Return [X, Y] of the center of cell containing provided text 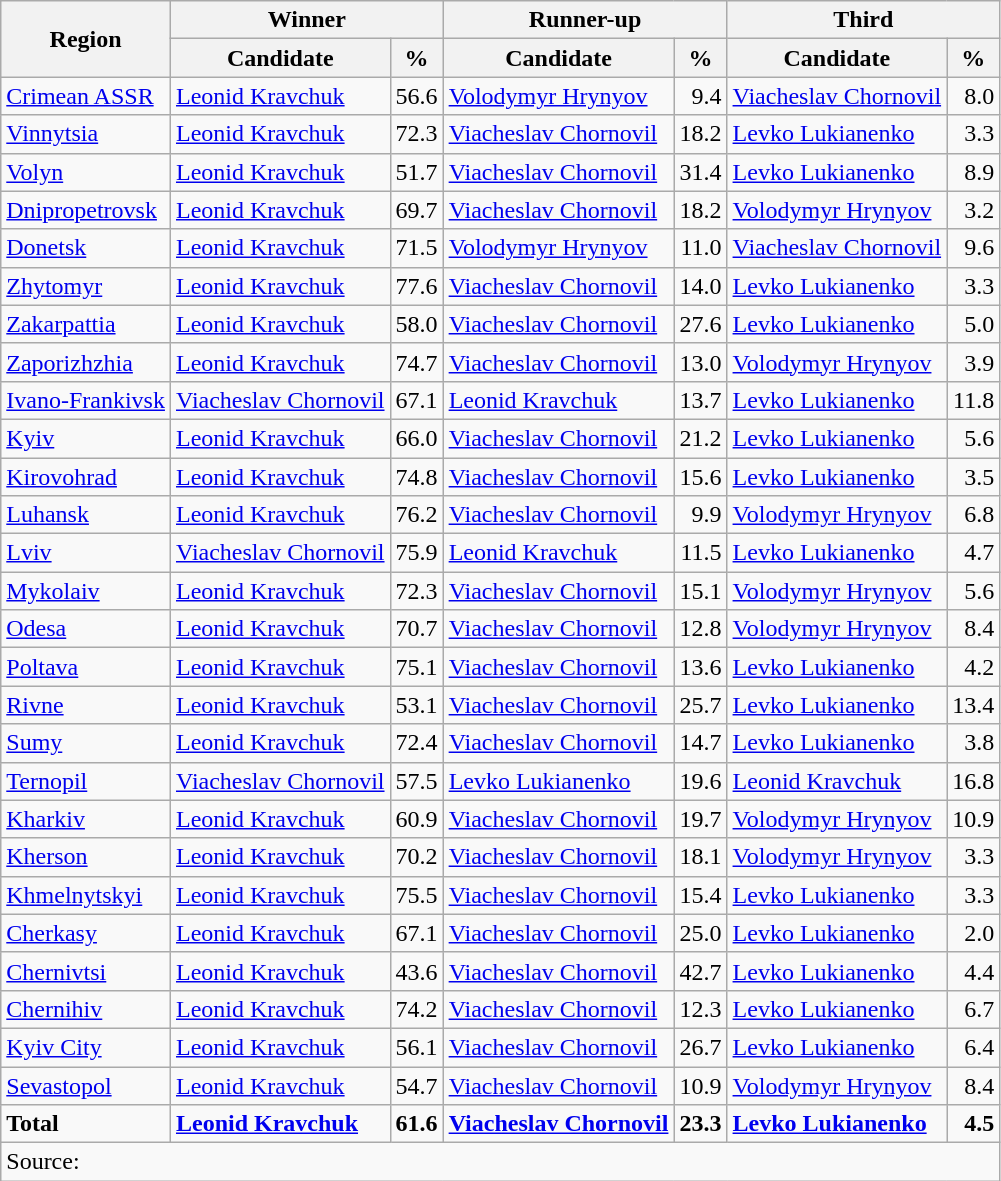
13.6 [700, 667]
15.4 [700, 895]
6.8 [974, 515]
70.7 [416, 629]
51.7 [416, 172]
14.7 [700, 743]
4.7 [974, 553]
Cherkasy [86, 933]
74.8 [416, 477]
60.9 [416, 819]
74.7 [416, 362]
Kirovohrad [86, 477]
8.9 [974, 172]
Rivne [86, 705]
9.6 [974, 248]
4.4 [974, 971]
Chernihiv [86, 1009]
Region [86, 39]
9.9 [700, 515]
Zakarpattia [86, 324]
66.0 [416, 438]
Dnipropetrovsk [86, 210]
8.0 [974, 96]
42.7 [700, 971]
4.2 [974, 667]
25.7 [700, 705]
2.0 [974, 933]
16.8 [974, 781]
19.6 [700, 781]
75.9 [416, 553]
13.0 [700, 362]
11.8 [974, 400]
3.9 [974, 362]
61.6 [416, 1124]
57.5 [416, 781]
11.0 [700, 248]
58.0 [416, 324]
Vinnytsia [86, 134]
3.2 [974, 210]
23.3 [700, 1124]
Donetsk [86, 248]
75.5 [416, 895]
Third [864, 20]
Kyiv City [86, 1047]
15.1 [700, 591]
53.1 [416, 705]
56.1 [416, 1047]
26.7 [700, 1047]
Volyn [86, 172]
12.8 [700, 629]
43.6 [416, 971]
56.6 [416, 96]
Poltava [86, 667]
Chernivtsi [86, 971]
71.5 [416, 248]
Crimean ASSR [86, 96]
54.7 [416, 1085]
Lviv [86, 553]
Kyiv [86, 438]
9.4 [700, 96]
13.4 [974, 705]
Kherson [86, 857]
70.2 [416, 857]
Kharkiv [86, 819]
Luhansk [86, 515]
3.8 [974, 743]
Sevastopol [86, 1085]
Mykolaiv [86, 591]
27.6 [700, 324]
77.6 [416, 286]
21.2 [700, 438]
Zaporizhzhia [86, 362]
Zhytomyr [86, 286]
Ternopil [86, 781]
Khmelnytskyi [86, 895]
72.4 [416, 743]
6.4 [974, 1047]
12.3 [700, 1009]
74.2 [416, 1009]
75.1 [416, 667]
15.6 [700, 477]
31.4 [700, 172]
Total [86, 1124]
Ivano-Frankivsk [86, 400]
14.0 [700, 286]
Sumy [86, 743]
Runner-up [585, 20]
Source: [500, 1162]
Odesa [86, 629]
69.7 [416, 210]
13.7 [700, 400]
19.7 [700, 819]
11.5 [700, 553]
5.0 [974, 324]
18.1 [700, 857]
6.7 [974, 1009]
25.0 [700, 933]
Winner [306, 20]
76.2 [416, 515]
4.5 [974, 1124]
3.5 [974, 477]
